Find where the given text appears and provide that cell's center as (x, y) coordinate. 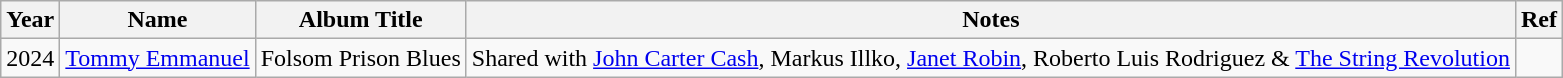
Album Title (360, 20)
Shared with John Carter Cash, Markus Illko, Janet Robin, Roberto Luis Rodriguez & The String Revolution (990, 58)
Tommy Emmanuel (158, 58)
Notes (990, 20)
2024 (30, 58)
Folsom Prison Blues (360, 58)
Name (158, 20)
Year (30, 20)
Ref (1538, 20)
